Identify which cell holds the provided text, then report its (x, y) central coordinate. 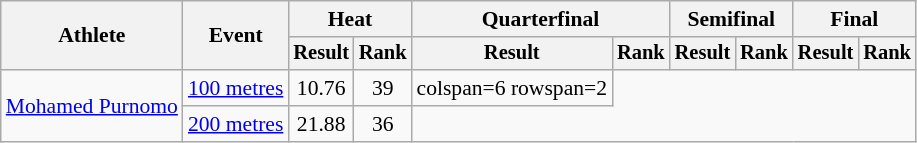
Semifinal (732, 19)
10.76 (321, 88)
colspan=6 rowspan=2 (512, 88)
200 metres (236, 124)
21.88 (321, 124)
Athlete (92, 36)
Final (854, 19)
36 (383, 124)
Quarterfinal (541, 19)
Mohamed Purnomo (92, 106)
100 metres (236, 88)
Event (236, 36)
Heat (350, 19)
39 (383, 88)
